Locate the cell with the specified text and output its (x, y) center coordinate. 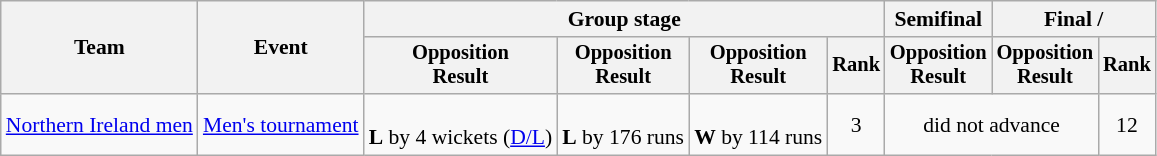
W by 114 runs (758, 124)
Team (100, 48)
3 (856, 124)
L by 176 runs (623, 124)
12 (1127, 124)
Final / (1074, 19)
Group stage (624, 19)
Northern Ireland men (100, 124)
Men's tournament (281, 124)
did not advance (992, 124)
L by 4 wickets (D/L) (461, 124)
Event (281, 48)
Semifinal (938, 19)
